Capture the cell that displays the provided text and extract its (x, y) central coordinate. 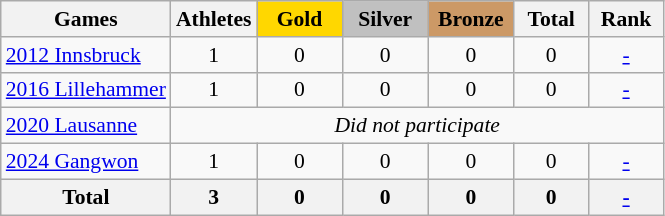
Bronze (471, 19)
Athletes (214, 19)
Rank (626, 19)
2024 Gangwon (86, 162)
Gold (300, 19)
Games (86, 19)
2012 Innsbruck (86, 55)
Silver (385, 19)
Did not participate (418, 126)
3 (214, 197)
2020 Lausanne (86, 126)
2016 Lillehammer (86, 90)
